Capture the cell that displays the provided text and extract its [X, Y] central coordinate. 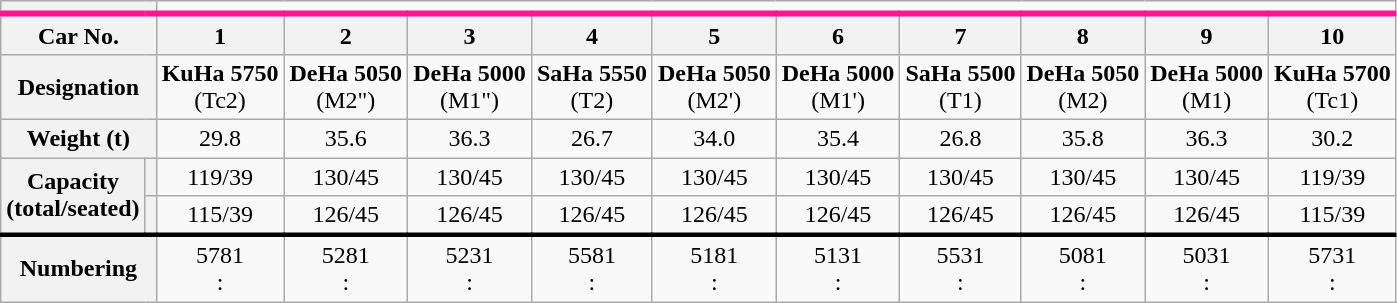
DeHa 5050(M2') [714, 86]
5731: [1332, 268]
5131: [838, 268]
1 [220, 34]
6 [838, 34]
2 [346, 34]
35.8 [1083, 138]
26.7 [592, 138]
DeHa 5000(M1") [470, 86]
DeHa 5050(M2") [346, 86]
5181: [714, 268]
5781: [220, 268]
KuHa 5700(Tc1) [1332, 86]
5531: [960, 268]
5081: [1083, 268]
5231: [470, 268]
29.8 [220, 138]
4 [592, 34]
8 [1083, 34]
5281: [346, 268]
3 [470, 34]
Capacity(total/seated) [73, 197]
34.0 [714, 138]
7 [960, 34]
DeHa 5000(M1) [1207, 86]
10 [1332, 34]
Designation [78, 86]
9 [1207, 34]
5031: [1207, 268]
5581: [592, 268]
30.2 [1332, 138]
DeHa 5000(M1') [838, 86]
35.4 [838, 138]
Weight (t) [78, 138]
SaHa 5500(T1) [960, 86]
Numbering [78, 268]
Car No. [78, 34]
DeHa 5050(M2) [1083, 86]
SaHa 5550(T2) [592, 86]
5 [714, 34]
35.6 [346, 138]
KuHa 5750(Tc2) [220, 86]
26.8 [960, 138]
